Extract the (X, Y) coordinate from the center of the cell holding the provided text.  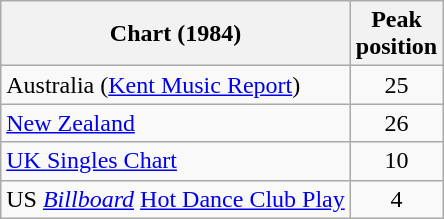
10 (396, 161)
25 (396, 85)
Australia (Kent Music Report) (176, 85)
Peakposition (396, 34)
New Zealand (176, 123)
26 (396, 123)
US Billboard Hot Dance Club Play (176, 199)
UK Singles Chart (176, 161)
4 (396, 199)
Chart (1984) (176, 34)
